Capture the cell that displays the provided text and extract its (x, y) central coordinate. 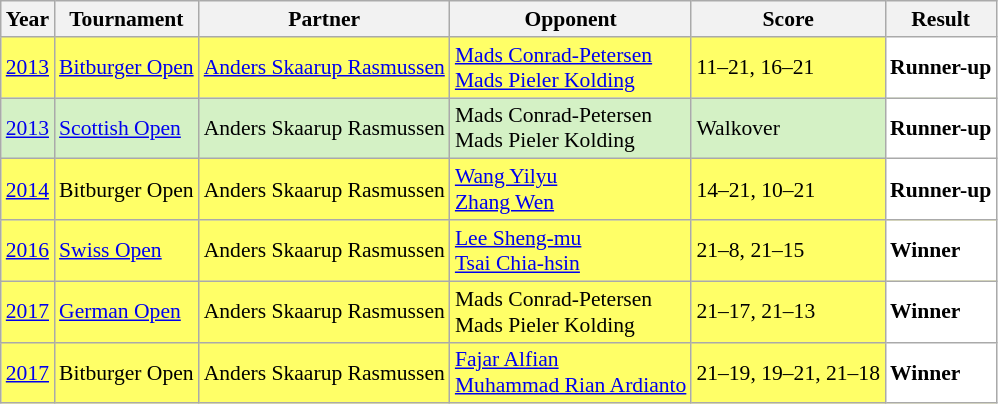
2016 (28, 250)
Lee Sheng-mu Tsai Chia-hsin (571, 250)
14–21, 10–21 (788, 190)
Score (788, 19)
2014 (28, 190)
Fajar Alfian Muhammad Rian Ardianto (571, 372)
Walkover (788, 128)
Tournament (126, 19)
11–21, 16–21 (788, 68)
Partner (324, 19)
Result (940, 19)
Scottish Open (126, 128)
21–8, 21–15 (788, 250)
Opponent (571, 19)
21–17, 21–13 (788, 312)
German Open (126, 312)
Wang Yilyu Zhang Wen (571, 190)
Year (28, 19)
Swiss Open (126, 250)
21–19, 19–21, 21–18 (788, 372)
